Extract the (x, y) coordinate from the center of the cell holding the provided text.  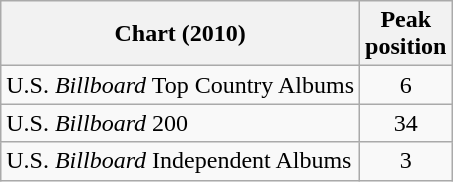
Chart (2010) (180, 34)
3 (406, 161)
U.S. Billboard Independent Albums (180, 161)
Peakposition (406, 34)
U.S. Billboard 200 (180, 123)
34 (406, 123)
6 (406, 85)
U.S. Billboard Top Country Albums (180, 85)
